Return [x, y] of the center of cell containing provided text 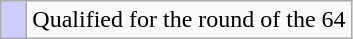
Qualified for the round of the 64 [189, 20]
